Extract the [X, Y] coordinate from the center of the cell holding the provided text.  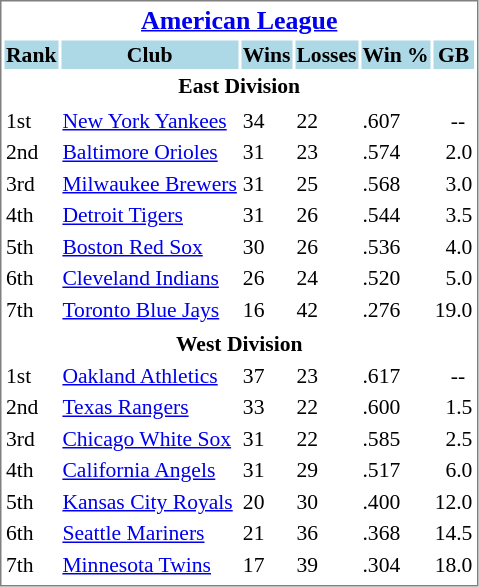
East Division [238, 86]
Cleveland Indians [150, 278]
14.5 [454, 533]
34 [266, 120]
33 [266, 407]
24 [326, 278]
New York Yankees [150, 120]
Toronto Blue Jays [150, 310]
GB [454, 54]
Detroit Tigers [150, 215]
16 [266, 310]
2.5 [454, 438]
.574 [396, 152]
5.0 [454, 278]
36 [326, 533]
.368 [396, 533]
1.5 [454, 407]
Milwaukee Brewers [150, 184]
Boston Red Sox [150, 246]
.607 [396, 120]
Oakland Athletics [150, 376]
.617 [396, 376]
.517 [396, 470]
3.0 [454, 184]
Club [150, 54]
2.0 [454, 152]
17 [266, 564]
.600 [396, 407]
12.0 [454, 502]
37 [266, 376]
18.0 [454, 564]
Baltimore Orioles [150, 152]
25 [326, 184]
4.0 [454, 246]
3.5 [454, 215]
Seattle Mariners [150, 533]
.568 [396, 184]
American League [238, 20]
39 [326, 564]
Chicago White Sox [150, 438]
Losses [326, 54]
21 [266, 533]
California Angels [150, 470]
42 [326, 310]
29 [326, 470]
.585 [396, 438]
.304 [396, 564]
.544 [396, 215]
West Division [238, 344]
.276 [396, 310]
.520 [396, 278]
Kansas City Royals [150, 502]
Texas Rangers [150, 407]
Win % [396, 54]
Minnesota Twins [150, 564]
Wins [266, 54]
Rank [30, 54]
.400 [396, 502]
6.0 [454, 470]
20 [266, 502]
.536 [396, 246]
19.0 [454, 310]
